Output the (X, Y) coordinate of the center of the cell containing the given text.  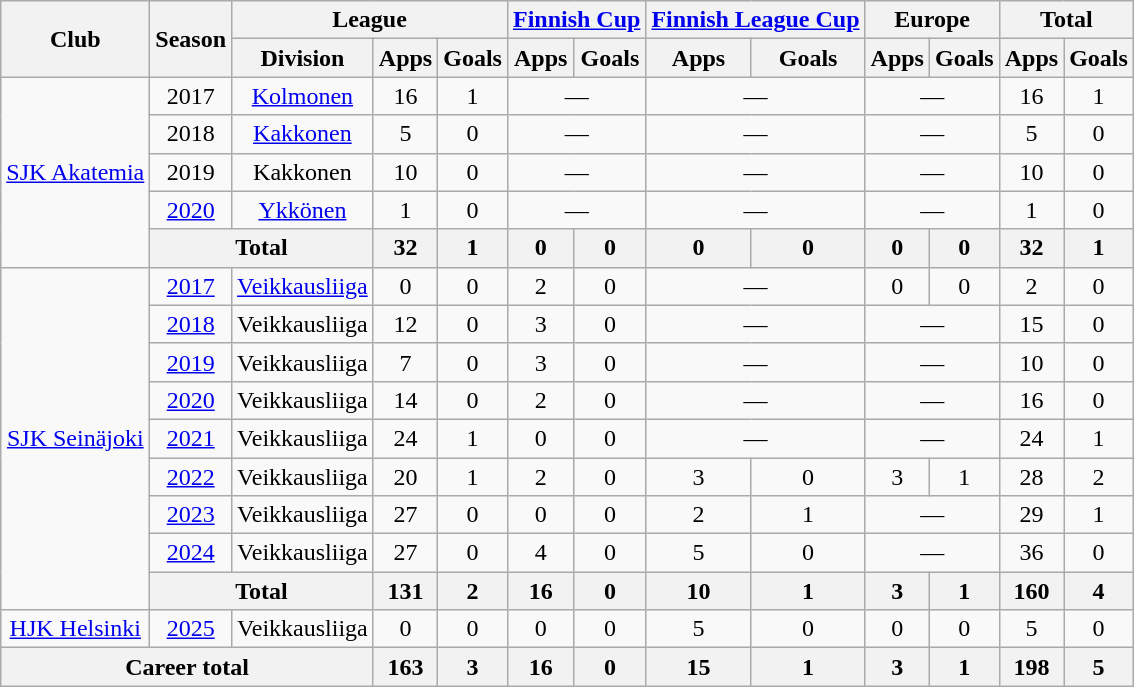
2021 (191, 438)
7 (405, 362)
League (370, 20)
Division (303, 58)
20 (405, 477)
198 (1031, 667)
SJK Seinäjoki (76, 438)
Ykkönen (303, 210)
Career total (188, 667)
Finnish Cup (576, 20)
Europe (932, 20)
2022 (191, 477)
12 (405, 324)
2025 (191, 629)
SJK Akatemia (76, 172)
Club (76, 39)
2023 (191, 515)
Kolmonen (303, 96)
28 (1031, 477)
29 (1031, 515)
Season (191, 39)
36 (1031, 553)
131 (405, 591)
HJK Helsinki (76, 629)
Finnish League Cup (756, 20)
2024 (191, 553)
14 (405, 400)
160 (1031, 591)
163 (405, 667)
